Scan for the cell matching the given text and deliver its [x, y] coordinate at center. 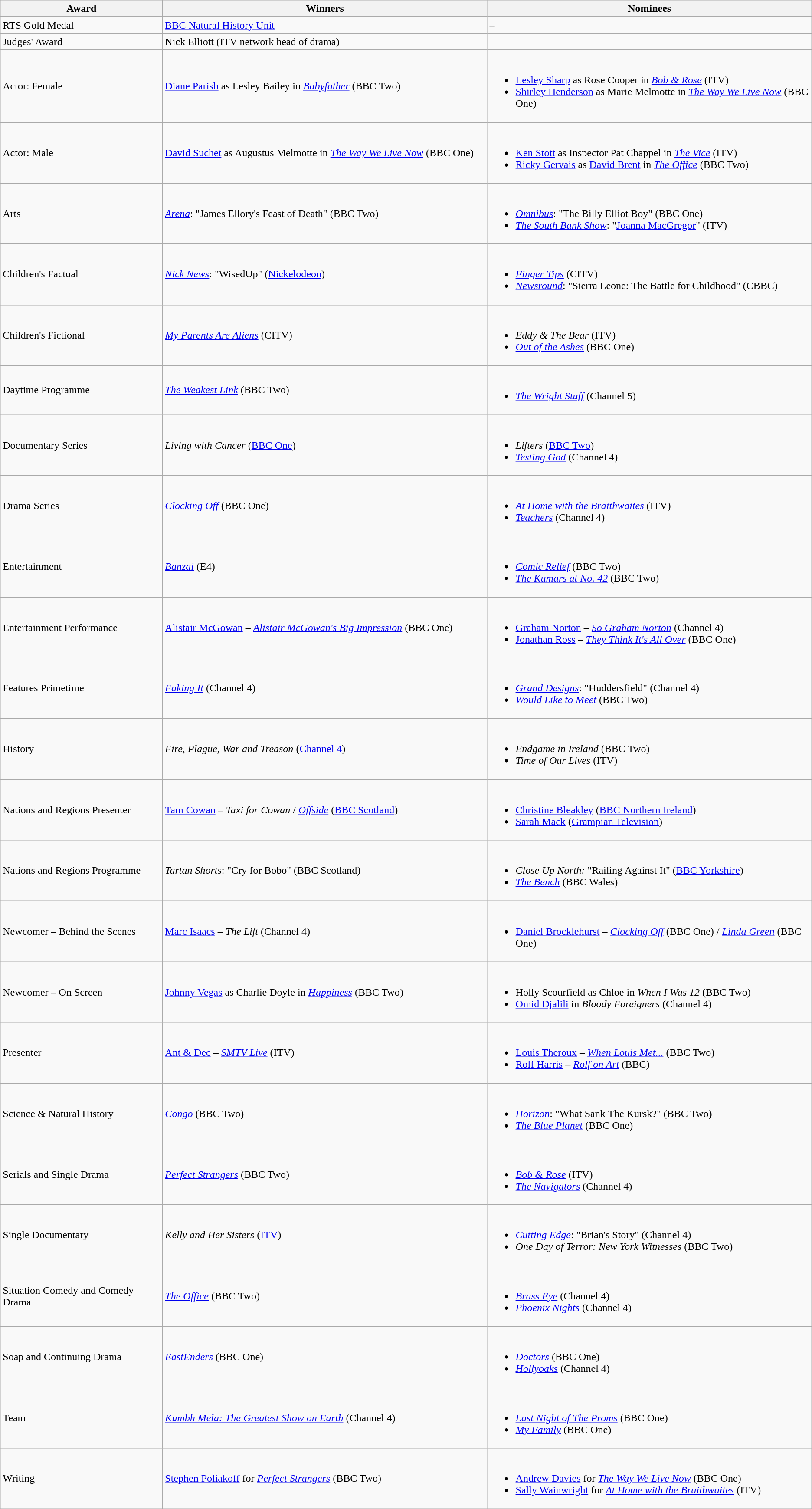
Single Documentary [82, 1235]
Faking It (Channel 4) [325, 688]
Actor: Male [82, 153]
Grand Designs: "Huddersfield" (Channel 4)Would Like to Meet (BBC Two) [649, 688]
Congo (BBC Two) [325, 1114]
Stephen Poliakoff for Perfect Strangers (BBC Two) [325, 1478]
Newcomer – Behind the Scenes [82, 931]
Living with Cancer (BBC One) [325, 445]
Daytime Programme [82, 390]
Fire, Plague, War and Treason (Channel 4) [325, 749]
Nick News: "WisedUp" (Nickelodeon) [325, 274]
Nick Elliott (ITV network head of drama) [325, 42]
Science & Natural History [82, 1114]
Eddy & The Bear (ITV)Out of the Ashes (BBC One) [649, 335]
Children's Factual [82, 274]
Doctors (BBC One)Hollyoaks (Channel 4) [649, 1357]
Bob & Rose (ITV)The Navigators (Channel 4) [649, 1174]
Marc Isaacs – The Lift (Channel 4) [325, 931]
Johnny Vegas as Charlie Doyle in Happiness (BBC Two) [325, 992]
Brass Eye (Channel 4)Phoenix Nights (Channel 4) [649, 1296]
Kelly and Her Sisters (ITV) [325, 1235]
RTS Gold Medal [82, 25]
Graham Norton – So Graham Norton (Channel 4)Jonathan Ross – They Think It's All Over (BBC One) [649, 628]
Nominees [649, 9]
Ant & Dec – SMTV Live (ITV) [325, 1053]
Close Up North: "Railing Against It" (BBC Yorkshire)The Bench (BBC Wales) [649, 871]
Finger Tips (CITV)Newsround: "Sierra Leone: The Battle for Childhood" (CBBC) [649, 274]
Newcomer – On Screen [82, 992]
Last Night of The Proms (BBC One)My Family (BBC One) [649, 1417]
Kumbh Mela: The Greatest Show on Earth (Channel 4) [325, 1417]
Drama Series [82, 506]
Holly Scourfield as Chloe in When I Was 12 (BBC Two)Omid Djalili in Bloody Foreigners (Channel 4) [649, 992]
The Office (BBC Two) [325, 1296]
Entertainment [82, 566]
Team [82, 1417]
The Weakest Link (BBC Two) [325, 390]
Nations and Regions Programme [82, 871]
The Wright Stuff (Channel 5) [649, 390]
Daniel Brocklehurst – Clocking Off (BBC One) / Linda Green (BBC One) [649, 931]
Diane Parish as Lesley Bailey in Babyfather (BBC Two) [325, 86]
History [82, 749]
My Parents Are Aliens (CITV) [325, 335]
Endgame in Ireland (BBC Two)Time of Our Lives (ITV) [649, 749]
Clocking Off (BBC One) [325, 506]
Ken Stott as Inspector Pat Chappel in The Vice (ITV)Ricky Gervais as David Brent in The Office (BBC Two) [649, 153]
Tam Cowan – Taxi for Cowan / Offside (BBC Scotland) [325, 810]
BBC Natural History Unit [325, 25]
Judges' Award [82, 42]
Actor: Female [82, 86]
Presenter [82, 1053]
Andrew Davies for The Way We Live Now (BBC One)Sally Wainwright for At Home with the Braithwaites (ITV) [649, 1478]
Award [82, 9]
At Home with the Braithwaites (ITV)Teachers (Channel 4) [649, 506]
Soap and Continuing Drama [82, 1357]
Banzai (E4) [325, 566]
Situation Comedy and Comedy Drama [82, 1296]
Alistair McGowan – Alistair McGowan's Big Impression (BBC One) [325, 628]
Children's Fictional [82, 335]
Horizon: "What Sank The Kursk?" (BBC Two)The Blue Planet (BBC One) [649, 1114]
Omnibus: "The Billy Elliot Boy" (BBC One)The South Bank Show: "Joanna MacGregor" (ITV) [649, 214]
Entertainment Performance [82, 628]
EastEnders (BBC One) [325, 1357]
Comic Relief (BBC Two)The Kumars at No. 42 (BBC Two) [649, 566]
Arts [82, 214]
Perfect Strangers (BBC Two) [325, 1174]
Louis Theroux – When Louis Met... (BBC Two)Rolf Harris – Rolf on Art (BBC) [649, 1053]
Features Primetime [82, 688]
Serials and Single Drama [82, 1174]
Documentary Series [82, 445]
David Suchet as Augustus Melmotte in The Way We Live Now (BBC One) [325, 153]
Cutting Edge: "Brian's Story" (Channel 4)One Day of Terror: New York Witnesses (BBC Two) [649, 1235]
Tartan Shorts: "Cry for Bobo" (BBC Scotland) [325, 871]
Winners [325, 9]
Writing [82, 1478]
Lesley Sharp as Rose Cooper in Bob & Rose (ITV)Shirley Henderson as Marie Melmotte in The Way We Live Now (BBC One) [649, 86]
Christine Bleakley (BBC Northern Ireland)Sarah Mack (Grampian Television) [649, 810]
Nations and Regions Presenter [82, 810]
Lifters (BBC Two)Testing God (Channel 4) [649, 445]
Arena: "James Ellory's Feast of Death" (BBC Two) [325, 214]
